From the cell containing the given text, extract its center point as [x, y] coordinate. 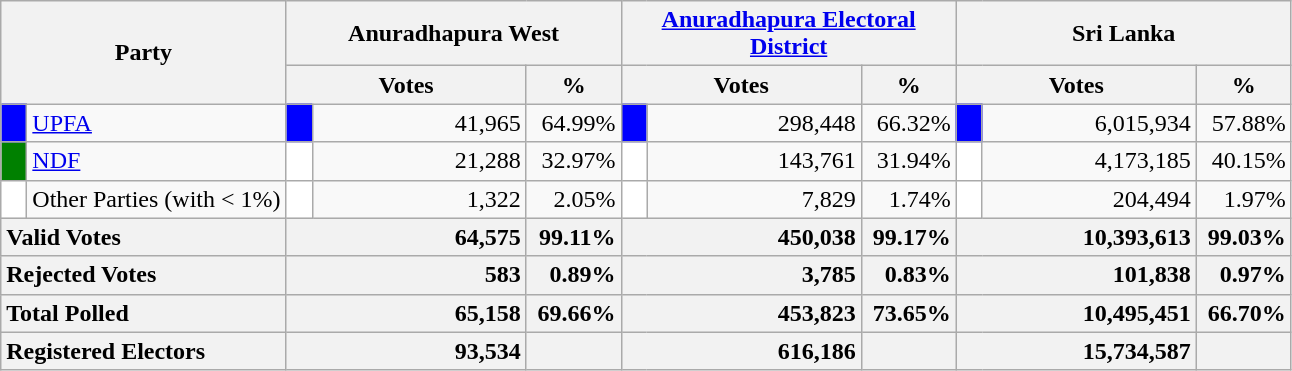
2.05% [574, 199]
Rejected Votes [144, 275]
69.66% [574, 313]
65,158 [406, 313]
66.32% [908, 123]
616,186 [741, 351]
Other Parties (with < 1%) [156, 199]
99.17% [908, 237]
10,495,451 [1076, 313]
21,288 [419, 161]
3,785 [741, 275]
66.70% [1244, 313]
Party [144, 52]
Anuradhapura West [454, 34]
453,823 [741, 313]
64.99% [574, 123]
6,015,934 [1089, 123]
Valid Votes [144, 237]
298,448 [754, 123]
Sri Lanka [1124, 34]
64,575 [406, 237]
93,534 [406, 351]
99.03% [1244, 237]
NDF [156, 161]
Anuradhapura Electoral District [788, 34]
UPFA [156, 123]
31.94% [908, 161]
0.97% [1244, 275]
101,838 [1076, 275]
99.11% [574, 237]
7,829 [754, 199]
32.97% [574, 161]
Registered Electors [144, 351]
583 [406, 275]
40.15% [1244, 161]
10,393,613 [1076, 237]
57.88% [1244, 123]
1,322 [419, 199]
143,761 [754, 161]
0.83% [908, 275]
1.97% [1244, 199]
15,734,587 [1076, 351]
1.74% [908, 199]
204,494 [1089, 199]
0.89% [574, 275]
4,173,185 [1089, 161]
450,038 [741, 237]
Total Polled [144, 313]
41,965 [419, 123]
73.65% [908, 313]
